Extract the [X, Y] coordinate from the center of the cell holding the provided text.  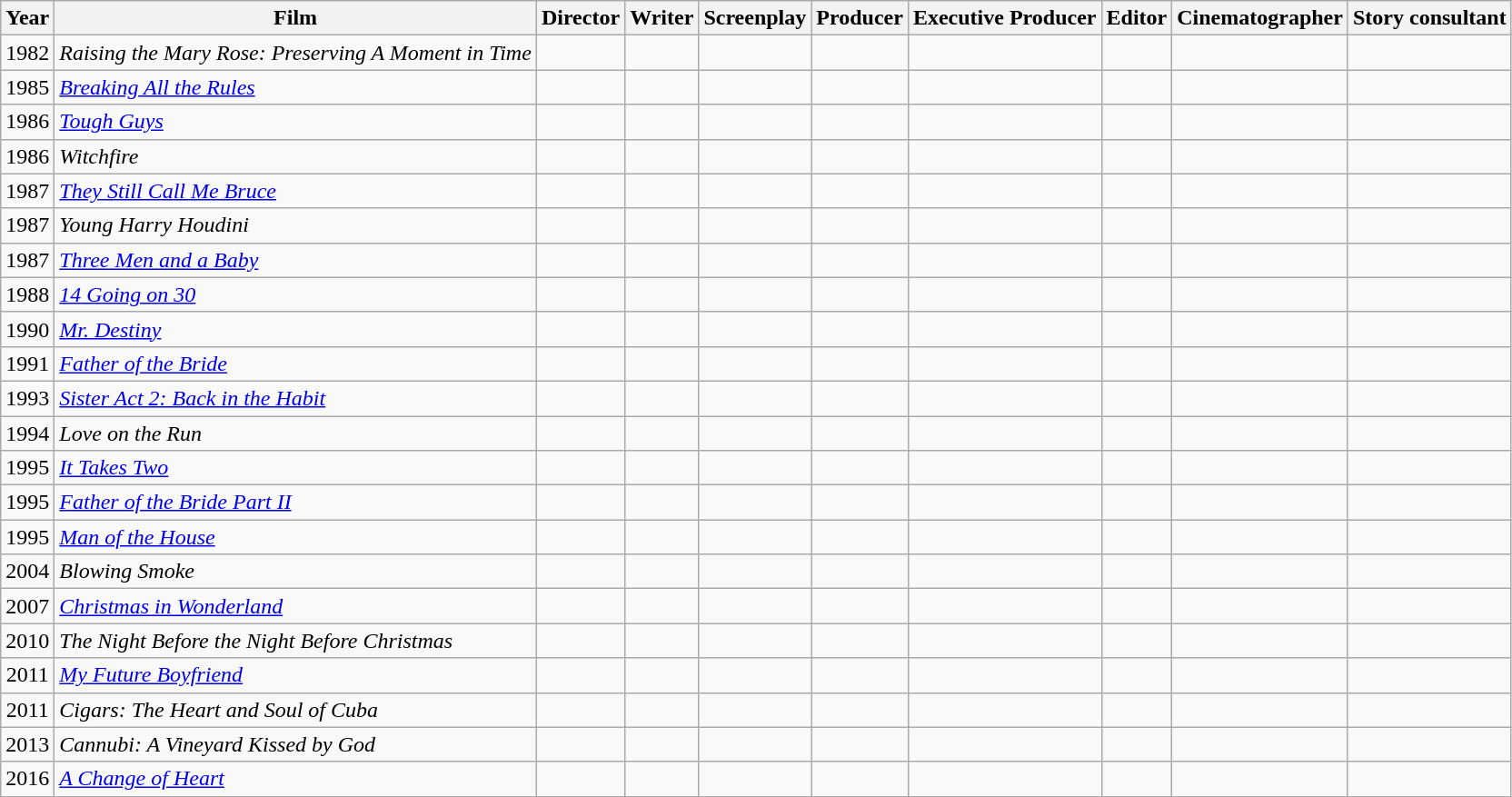
Love on the Run [296, 433]
Cigars: The Heart and Soul of Cuba [296, 710]
2004 [27, 572]
1991 [27, 364]
Breaking All the Rules [296, 87]
Father of the Bride Part II [296, 503]
2013 [27, 744]
Father of the Bride [296, 364]
2007 [27, 606]
Young Harry Houdini [296, 225]
The Night Before the Night Before Christmas [296, 641]
Director [580, 18]
Story consultant [1429, 18]
Sister Act 2: Back in the Habit [296, 398]
Man of the House [296, 537]
Year [27, 18]
Editor [1137, 18]
Executive Producer [1005, 18]
1982 [27, 53]
Raising the Mary Rose: Preserving A Moment in Time [296, 53]
1993 [27, 398]
Cinematographer [1260, 18]
1994 [27, 433]
It Takes Two [296, 468]
2010 [27, 641]
1990 [27, 329]
Witchfire [296, 156]
Tough Guys [296, 122]
They Still Call Me Bruce [296, 191]
Blowing Smoke [296, 572]
Mr. Destiny [296, 329]
2016 [27, 779]
Film [296, 18]
Christmas in Wonderland [296, 606]
My Future Boyfriend [296, 675]
Three Men and a Baby [296, 260]
Producer [860, 18]
14 Going on 30 [296, 294]
Writer [661, 18]
1985 [27, 87]
1988 [27, 294]
Cannubi: A Vineyard Kissed by God [296, 744]
Screenplay [755, 18]
A Change of Heart [296, 779]
